From the cell containing the given text, extract its center point as [X, Y] coordinate. 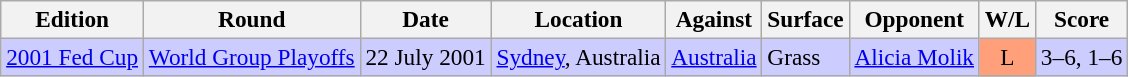
Grass [806, 57]
Edition [72, 19]
Score [1081, 19]
22 July 2001 [426, 57]
Date [426, 19]
Australia [714, 57]
Location [578, 19]
2001 Fed Cup [72, 57]
Sydney, Australia [578, 57]
W/L [1007, 19]
Alicia Molik [914, 57]
Round [252, 19]
Surface [806, 19]
World Group Playoffs [252, 57]
3–6, 1–6 [1081, 57]
L [1007, 57]
Against [714, 19]
Opponent [914, 19]
